Scan for the cell matching the given text and deliver its (X, Y) coordinate at center. 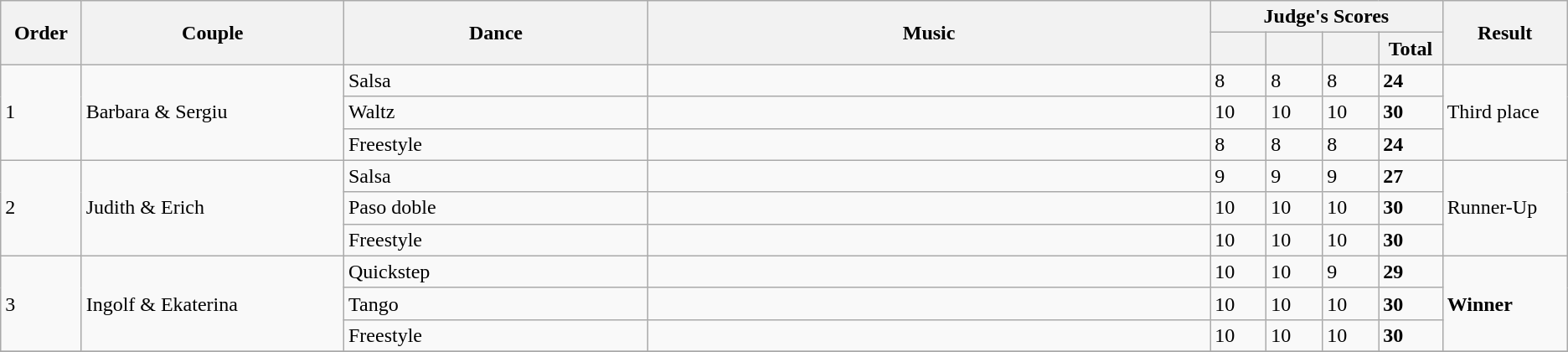
Barbara & Sergiu (213, 112)
Ingolf & Ekaterina (213, 303)
1 (41, 112)
29 (1411, 272)
Judge's Scores (1327, 17)
Winner (1504, 303)
Runner-Up (1504, 208)
Paso doble (496, 208)
Quickstep (496, 272)
Judith & Erich (213, 208)
Couple (213, 33)
Tango (496, 303)
2 (41, 208)
Waltz (496, 112)
3 (41, 303)
27 (1411, 176)
Order (41, 33)
Music (930, 33)
Third place (1504, 112)
Result (1504, 33)
Dance (496, 33)
Total (1411, 49)
